Provide the [x, y] coordinate of the cell's center where the given text is located.  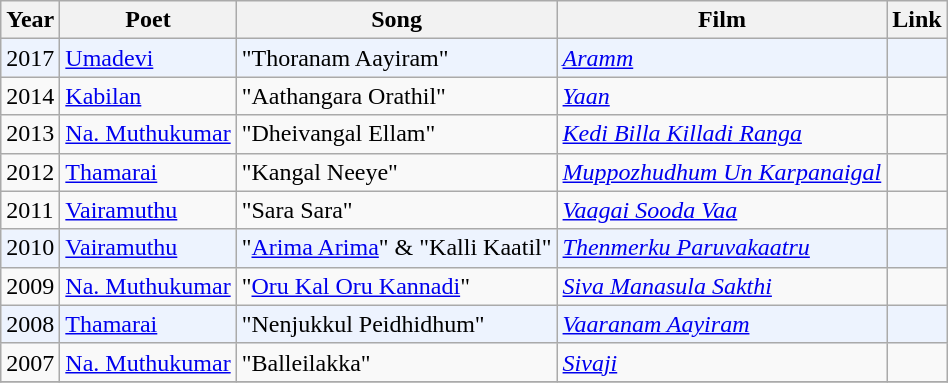
Kabilan [148, 96]
Song [396, 20]
Vaagai Sooda Vaa [722, 210]
2011 [30, 210]
Vaaranam Aayiram [722, 324]
Umadevi [148, 58]
"Sara Sara" [396, 210]
"Kangal Neeye" [396, 172]
2008 [30, 324]
Poet [148, 20]
"Dheivangal Ellam" [396, 134]
2017 [30, 58]
2014 [30, 96]
Yaan [722, 96]
Thenmerku Paruvakaatru [722, 248]
Siva Manasula Sakthi [722, 286]
2010 [30, 248]
"Aathangara Orathil" [396, 96]
"Balleilakka" [396, 362]
2009 [30, 286]
"Oru Kal Oru Kannadi" [396, 286]
Muppozhudhum Un Karpanaigal [722, 172]
Kedi Billa Killadi Ranga [722, 134]
"Thoranam Aayiram" [396, 58]
Aramm [722, 58]
"Nenjukkul Peidhidhum" [396, 324]
2013 [30, 134]
Link [917, 20]
"Arima Arima" & "Kalli Kaatil" [396, 248]
2012 [30, 172]
Film [722, 20]
Year [30, 20]
Sivaji [722, 362]
2007 [30, 362]
